Search for the cell housing the specified text and yield its [x, y] center coordinate. 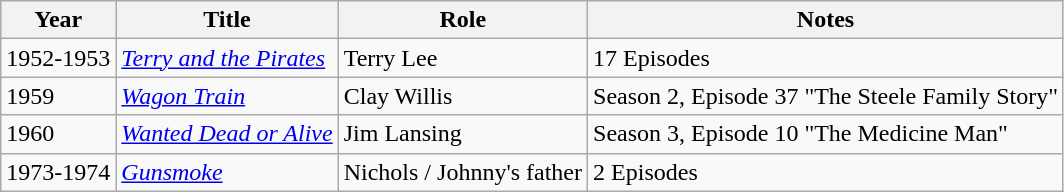
Jim Lansing [462, 134]
Wanted Dead or Alive [227, 134]
Role [462, 20]
1952-1953 [58, 58]
17 Episodes [826, 58]
Season 2, Episode 37 "The Steele Family Story" [826, 96]
Wagon Train [227, 96]
Year [58, 20]
Gunsmoke [227, 172]
2 Episodes [826, 172]
1960 [58, 134]
Title [227, 20]
Notes [826, 20]
Clay Willis [462, 96]
Season 3, Episode 10 "The Medicine Man" [826, 134]
1973-1974 [58, 172]
Terry Lee [462, 58]
1959 [58, 96]
Nichols / Johnny's father [462, 172]
Terry and the Pirates [227, 58]
